Provide the (x, y) coordinate of the cell's center where the given text is located.  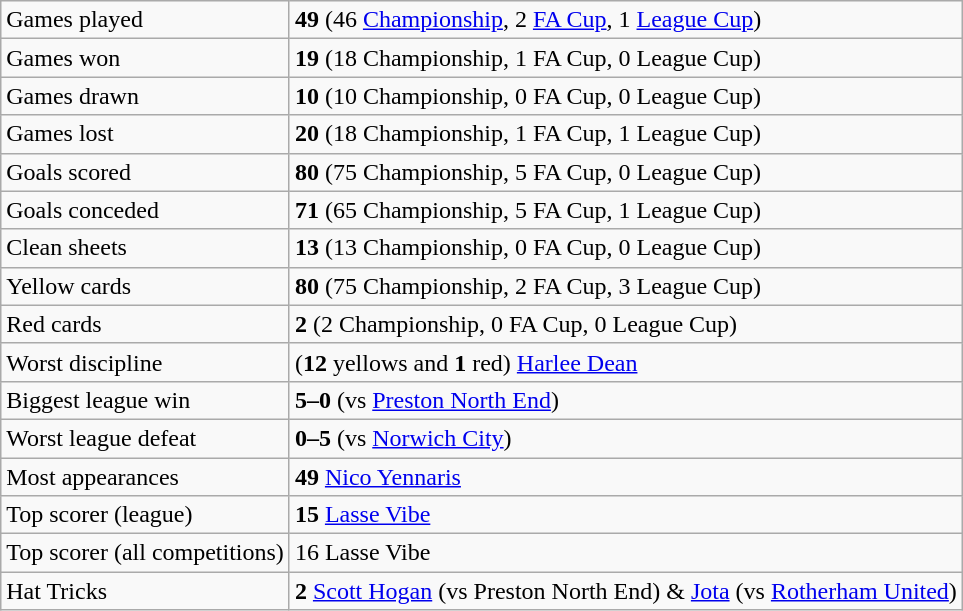
16 Lasse Vibe (626, 553)
71 (65 Championship, 5 FA Cup, 1 League Cup) (626, 210)
5–0 (vs Preston North End) (626, 400)
Goals conceded (146, 210)
Red cards (146, 324)
49 Nico Yennaris (626, 477)
2 (2 Championship, 0 FA Cup, 0 League Cup) (626, 324)
(12 yellows and 1 red) Harlee Dean (626, 362)
19 (18 Championship, 1 FA Cup, 0 League Cup) (626, 58)
49 (46 Championship, 2 FA Cup, 1 League Cup) (626, 20)
Worst discipline (146, 362)
80 (75 Championship, 5 FA Cup, 0 League Cup) (626, 172)
Clean sheets (146, 248)
Most appearances (146, 477)
Games played (146, 20)
Top scorer (all competitions) (146, 553)
Yellow cards (146, 286)
15 Lasse Vibe (626, 515)
10 (10 Championship, 0 FA Cup, 0 League Cup) (626, 96)
Games drawn (146, 96)
0–5 (vs Norwich City) (626, 438)
Worst league defeat (146, 438)
13 (13 Championship, 0 FA Cup, 0 League Cup) (626, 248)
2 Scott Hogan (vs Preston North End) & Jota (vs Rotherham United) (626, 591)
Biggest league win (146, 400)
Goals scored (146, 172)
80 (75 Championship, 2 FA Cup, 3 League Cup) (626, 286)
Games won (146, 58)
Hat Tricks (146, 591)
Games lost (146, 134)
Top scorer (league) (146, 515)
20 (18 Championship, 1 FA Cup, 1 League Cup) (626, 134)
